Capture the cell that displays the provided text and extract its (x, y) central coordinate. 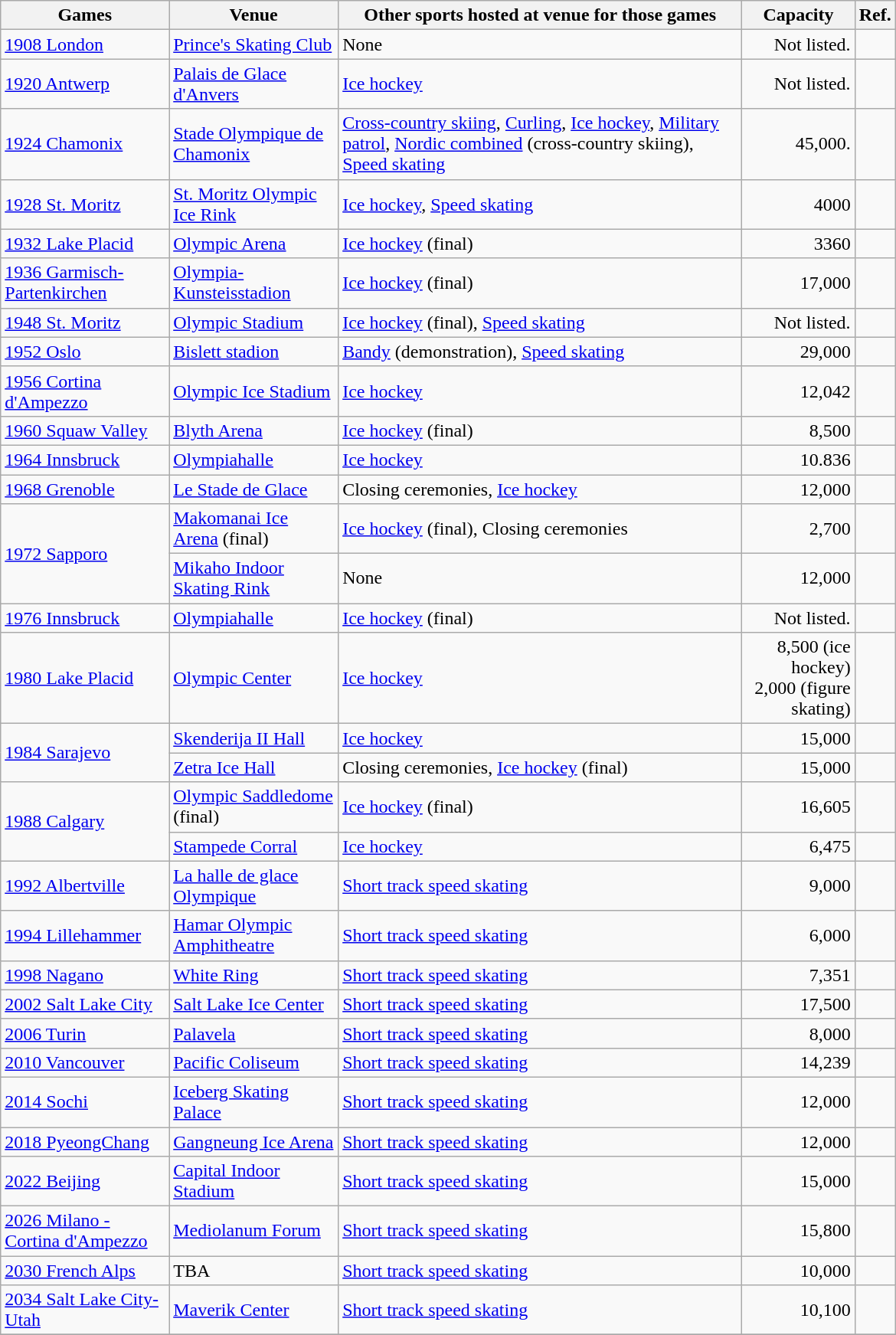
Olympic Ice Stadium (254, 391)
3360 (798, 244)
Salt Lake Ice Center (254, 1004)
1932 Lake Placid (85, 244)
Zetra Ice Hall (254, 767)
Games (85, 15)
Mikaho Indoor Skating Rink (254, 579)
Makomanai Ice Arena (final) (254, 528)
1956 Cortina d'Ampezzo (85, 391)
La halle de glace Olympique (254, 885)
Olympic Arena (254, 244)
10.836 (798, 460)
15,800 (798, 1232)
Blyth Arena (254, 430)
Bislett stadion (254, 352)
1924 Chamonix (85, 144)
7,351 (798, 975)
8,000 (798, 1033)
1984 Sarajevo (85, 753)
1960 Squaw Valley (85, 430)
Palavela (254, 1033)
4000 (798, 204)
1994 Lillehammer (85, 936)
2,700 (798, 528)
1928 St. Moritz (85, 204)
2022 Beijing (85, 1181)
Maverik Center (254, 1310)
Capital Indoor Stadium (254, 1181)
Gangneung Ice Arena (254, 1142)
6,475 (798, 846)
8,500 (ice hockey)2,000 (figure skating) (798, 679)
2002 Salt Lake City (85, 1004)
9,000 (798, 885)
Palais de Glace d'Anvers (254, 84)
Bandy (demonstration), Speed skating (541, 352)
17,500 (798, 1004)
1976 Innsbruck (85, 618)
14,239 (798, 1062)
10,100 (798, 1310)
45,000. (798, 144)
8,500 (798, 430)
17,000 (798, 283)
Hamar Olympic Amphitheatre (254, 936)
12,042 (798, 391)
White Ring (254, 975)
Other sports hosted at venue for those games (541, 15)
Stampede Corral (254, 846)
2014 Sochi (85, 1101)
10,000 (798, 1271)
Ice hockey (final), Speed skating (541, 322)
Closing ceremonies, Ice hockey (final) (541, 767)
2026 Milano - Cortina d'Ampezzo (85, 1232)
TBA (254, 1271)
16,605 (798, 807)
29,000 (798, 352)
Ice hockey, Speed skating (541, 204)
Olympic Saddledome (final) (254, 807)
1920 Antwerp (85, 84)
Olympic Center (254, 679)
2034 Salt Lake City-Utah (85, 1310)
2018 PyeongChang (85, 1142)
Ref. (875, 15)
1948 St. Moritz (85, 322)
1936 Garmisch-Partenkirchen (85, 283)
1968 Grenoble (85, 489)
Le Stade de Glace (254, 489)
1980 Lake Placid (85, 679)
1998 Nagano (85, 975)
2010 Vancouver (85, 1062)
Prince's Skating Club (254, 44)
2006 Turin (85, 1033)
1992 Albertville (85, 885)
1972 Sapporo (85, 554)
St. Moritz Olympic Ice Rink (254, 204)
Stade Olympique de Chamonix (254, 144)
1964 Innsbruck (85, 460)
Closing ceremonies, Ice hockey (541, 489)
1952 Oslo (85, 352)
Capacity (798, 15)
Olympia-Kunsteisstadion (254, 283)
Venue (254, 15)
Ice hockey (final), Closing ceremonies (541, 528)
1908 London (85, 44)
Pacific Coliseum (254, 1062)
1988 Calgary (85, 821)
Skenderija II Hall (254, 738)
6,000 (798, 936)
2030 French Alps (85, 1271)
Olympic Stadium (254, 322)
Cross-country skiing, Curling, Ice hockey, Military patrol, Nordic combined (cross-country skiing), Speed skating (541, 144)
Mediolanum Forum (254, 1232)
Iceberg Skating Palace (254, 1101)
